Locate the cell with the specified text and output its (X, Y) center coordinate. 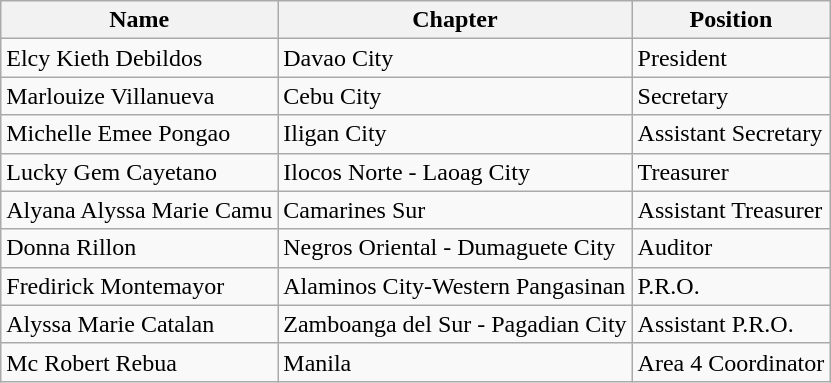
Iligan City (455, 134)
Cebu City (455, 96)
Donna Rillon (140, 248)
Michelle Emee Pongao (140, 134)
Alaminos City-Western Pangasinan (455, 286)
Alyssa Marie Catalan (140, 324)
Assistant P.R.O. (731, 324)
P.R.O. (731, 286)
Assistant Treasurer (731, 210)
Davao City (455, 58)
Negros Oriental - Dumaguete City (455, 248)
Area 4 Coordinator (731, 362)
Fredirick Montemayor (140, 286)
Position (731, 20)
Ilocos Norte - Laoag City (455, 172)
Chapter (455, 20)
Mc Robert Rebua (140, 362)
Secretary (731, 96)
President (731, 58)
Marlouize Villanueva (140, 96)
Elcy Kieth Debildos (140, 58)
Auditor (731, 248)
Assistant Secretary (731, 134)
Alyana Alyssa Marie Camu (140, 210)
Zamboanga del Sur - Pagadian City (455, 324)
Lucky Gem Cayetano (140, 172)
Treasurer (731, 172)
Manila (455, 362)
Name (140, 20)
Camarines Sur (455, 210)
